Detect which cell encompasses the target text, then output its (X, Y) center coordinate. 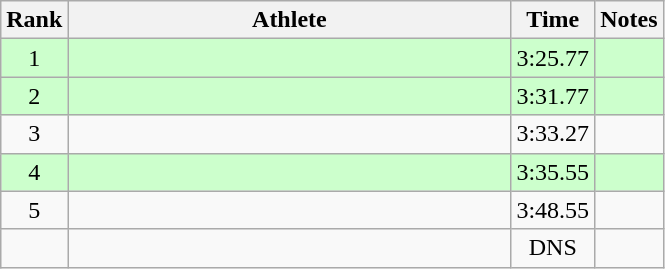
3:35.55 (553, 172)
Notes (629, 20)
3:48.55 (553, 210)
3:31.77 (553, 96)
1 (34, 58)
4 (34, 172)
2 (34, 96)
5 (34, 210)
Rank (34, 20)
3:33.27 (553, 134)
Time (553, 20)
DNS (553, 248)
3:25.77 (553, 58)
Athlete (290, 20)
3 (34, 134)
